Output the (x, y) coordinate of the center of the cell containing the given text.  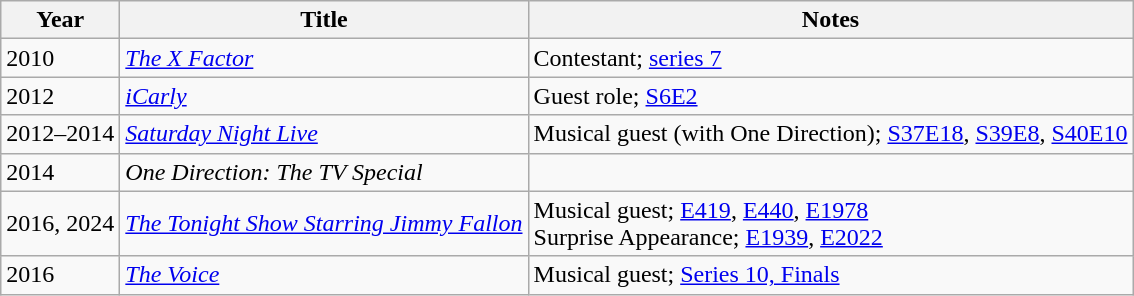
Saturday Night Live (324, 134)
Notes (830, 20)
2016, 2024 (60, 224)
The X Factor (324, 58)
Musical guest; Series 10, Finals (830, 275)
Year (60, 20)
Title (324, 20)
2012–2014 (60, 134)
One Direction: The TV Special (324, 172)
The Tonight Show Starring Jimmy Fallon (324, 224)
Contestant; series 7 (830, 58)
2016 (60, 275)
iCarly (324, 96)
2014 (60, 172)
2010 (60, 58)
2012 (60, 96)
The Voice (324, 275)
Musical guest (with One Direction); S37E18, S39E8, S40E10 (830, 134)
Musical guest; E419, E440, E1978 Surprise Appearance; E1939, E2022 (830, 224)
Guest role; S6E2 (830, 96)
